Detect which cell encompasses the target text, then output its (x, y) center coordinate. 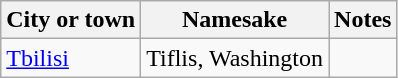
City or town (71, 20)
Namesake (235, 20)
Notes (363, 20)
Tiflis, Washington (235, 58)
Tbilisi (71, 58)
